Search for the cell housing the specified text and yield its (X, Y) center coordinate. 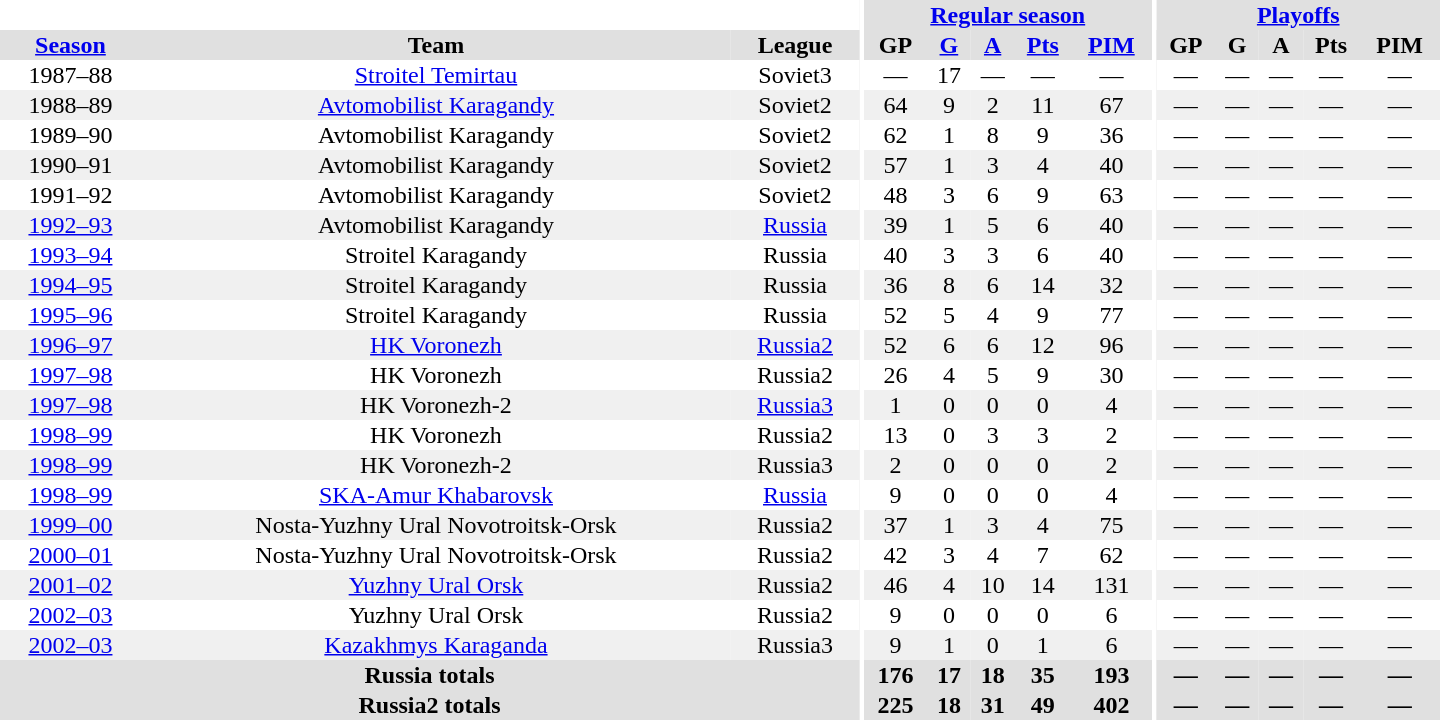
SKA-Amur Khabarovsk (436, 495)
32 (1111, 285)
1994–95 (70, 285)
49 (1042, 705)
Regular season (1008, 15)
35 (1042, 675)
63 (1111, 195)
37 (896, 525)
67 (1111, 105)
Playoffs (1298, 15)
10 (993, 585)
League (795, 45)
1993–94 (70, 255)
Russia totals (430, 675)
2000–01 (70, 555)
Russia2 totals (430, 705)
39 (896, 225)
Season (70, 45)
42 (896, 555)
131 (1111, 585)
Soviet3 (795, 75)
Stroitel Temirtau (436, 75)
1992–93 (70, 225)
402 (1111, 705)
48 (896, 195)
1990–91 (70, 165)
193 (1111, 675)
31 (993, 705)
2001–02 (70, 585)
225 (896, 705)
176 (896, 675)
13 (896, 435)
64 (896, 105)
1989–90 (70, 135)
57 (896, 165)
Kazakhmys Karaganda (436, 645)
12 (1042, 345)
96 (1111, 345)
30 (1111, 375)
75 (1111, 525)
11 (1042, 105)
1996–97 (70, 345)
77 (1111, 315)
1991–92 (70, 195)
7 (1042, 555)
1995–96 (70, 315)
1987–88 (70, 75)
1988–89 (70, 105)
1999–00 (70, 525)
46 (896, 585)
Team (436, 45)
26 (896, 375)
